Return [x, y] of the center of cell containing provided text 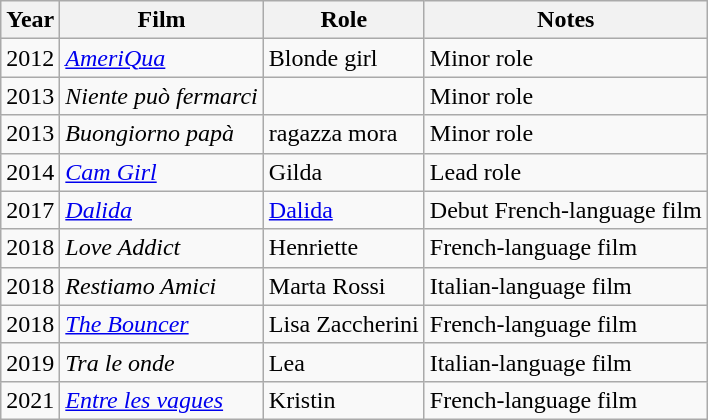
The Bouncer [162, 324]
Entre les vagues [162, 400]
Lead role [566, 172]
Year [30, 20]
Lisa Zaccherini [344, 324]
Film [162, 20]
AmeriQua [162, 58]
Blonde girl [344, 58]
Role [344, 20]
Lea [344, 362]
Debut French-language film [566, 210]
Henriette [344, 248]
Restiamo Amici [162, 286]
2014 [30, 172]
Tra le onde [162, 362]
2012 [30, 58]
Marta Rossi [344, 286]
2021 [30, 400]
ragazza mora [344, 134]
Notes [566, 20]
Kristin [344, 400]
Gilda [344, 172]
2019 [30, 362]
2017 [30, 210]
Cam Girl [162, 172]
Buongiorno papà [162, 134]
Love Addict [162, 248]
Niente può fermarci [162, 96]
